Output the [x, y] coordinate of the center of the cell containing the given text.  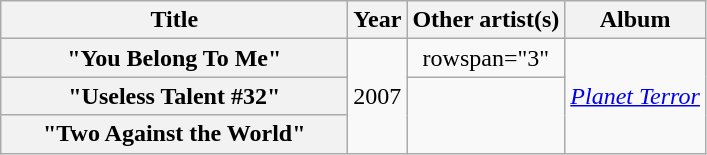
Other artist(s) [486, 20]
Title [174, 20]
"Useless Talent #32" [174, 96]
2007 [378, 96]
rowspan="3" [486, 58]
"You Belong To Me" [174, 58]
Planet Terror [636, 96]
Year [378, 20]
"Two Against the World" [174, 134]
Album [636, 20]
